Return the (X, Y) coordinate for the center point of the cell that contains the specified text.  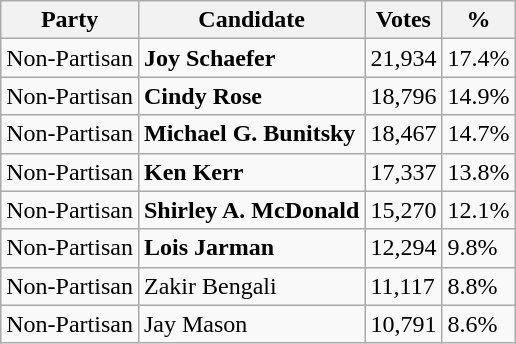
18,796 (404, 96)
11,117 (404, 286)
10,791 (404, 324)
8.6% (478, 324)
Shirley A. McDonald (251, 210)
12,294 (404, 248)
Zakir Bengali (251, 286)
Party (70, 20)
17,337 (404, 172)
% (478, 20)
15,270 (404, 210)
12.1% (478, 210)
17.4% (478, 58)
Votes (404, 20)
Jay Mason (251, 324)
9.8% (478, 248)
13.8% (478, 172)
Ken Kerr (251, 172)
8.8% (478, 286)
Joy Schaefer (251, 58)
Cindy Rose (251, 96)
Michael G. Bunitsky (251, 134)
21,934 (404, 58)
Candidate (251, 20)
14.7% (478, 134)
18,467 (404, 134)
Lois Jarman (251, 248)
14.9% (478, 96)
